Return [X, Y] of the center of cell containing provided text 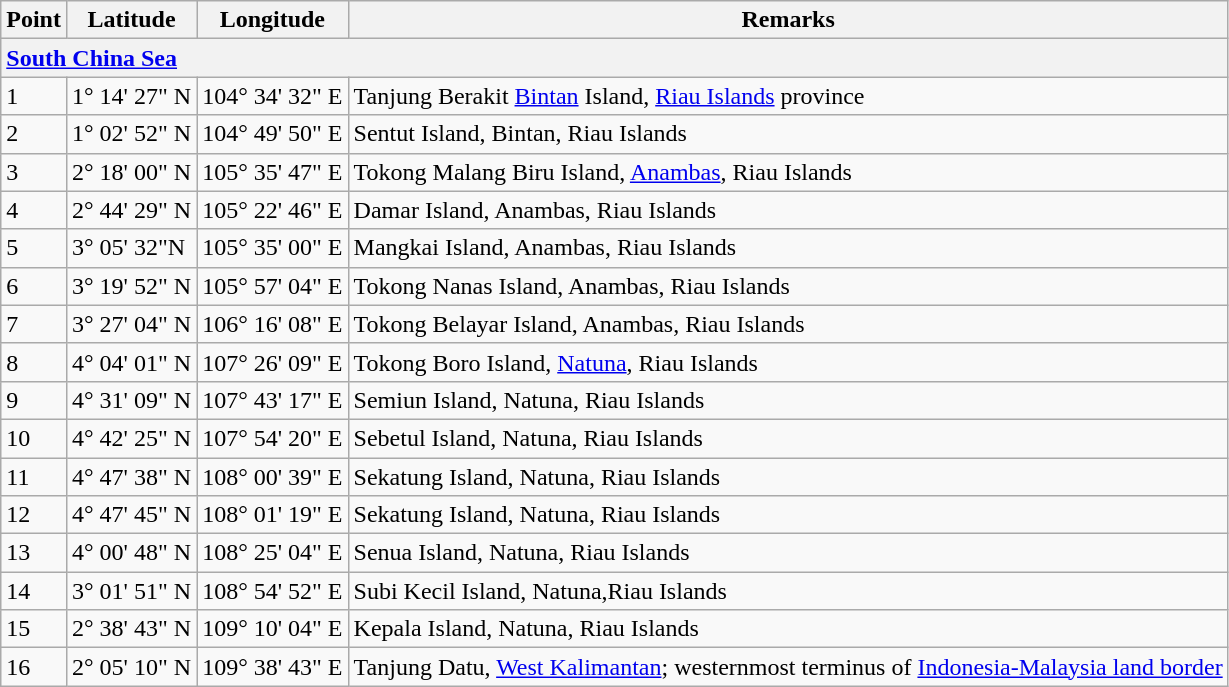
Tokong Malang Biru Island, Anambas, Riau Islands [788, 172]
Sebetul Island, Natuna, Riau Islands [788, 438]
105° 35' 00" E [272, 248]
3 [34, 172]
8 [34, 362]
107° 43' 17" E [272, 400]
109° 10' 04" E [272, 629]
108° 01' 19" E [272, 515]
106° 16' 08" E [272, 324]
6 [34, 286]
108° 25' 04" E [272, 553]
5 [34, 248]
South China Sea [614, 58]
15 [34, 629]
Latitude [131, 20]
104° 34' 32" E [272, 96]
105° 22' 46" E [272, 210]
13 [34, 553]
Senua Island, Natuna, Riau Islands [788, 553]
4° 31' 09" N [131, 400]
Tokong Belayar Island, Anambas, Riau Islands [788, 324]
3° 01' 51" N [131, 591]
4° 42' 25" N [131, 438]
1 [34, 96]
4° 47' 45" N [131, 515]
4° 00' 48" N [131, 553]
4 [34, 210]
4° 47' 38" N [131, 477]
Semiun Island, Natuna, Riau Islands [788, 400]
Kepala Island, Natuna, Riau Islands [788, 629]
108° 54' 52" E [272, 591]
11 [34, 477]
Longitude [272, 20]
1° 02' 52" N [131, 134]
104° 49' 50" E [272, 134]
Sentut Island, Bintan, Riau Islands [788, 134]
Subi Kecil Island, Natuna,Riau Islands [788, 591]
107° 26' 09" E [272, 362]
Point [34, 20]
4° 04' 01" N [131, 362]
2° 38' 43" N [131, 629]
Tanjung Berakit Bintan Island, Riau Islands province [788, 96]
2 [34, 134]
Mangkai Island, Anambas, Riau Islands [788, 248]
Remarks [788, 20]
Damar Island, Anambas, Riau Islands [788, 210]
7 [34, 324]
Tokong Nanas Island, Anambas, Riau Islands [788, 286]
108° 00' 39" E [272, 477]
2° 05' 10" N [131, 667]
3° 19' 52" N [131, 286]
105° 57' 04" E [272, 286]
2° 18' 00" N [131, 172]
10 [34, 438]
2° 44' 29" N [131, 210]
3° 05' 32"N [131, 248]
1° 14' 27" N [131, 96]
105° 35' 47" E [272, 172]
9 [34, 400]
16 [34, 667]
109° 38' 43" E [272, 667]
Tanjung Datu, West Kalimantan; westernmost terminus of Indonesia-Malaysia land border [788, 667]
14 [34, 591]
12 [34, 515]
107° 54' 20" E [272, 438]
3° 27' 04" N [131, 324]
Tokong Boro Island, Natuna, Riau Islands [788, 362]
